Provide the (X, Y) coordinate of the cell's center where the given text is located.  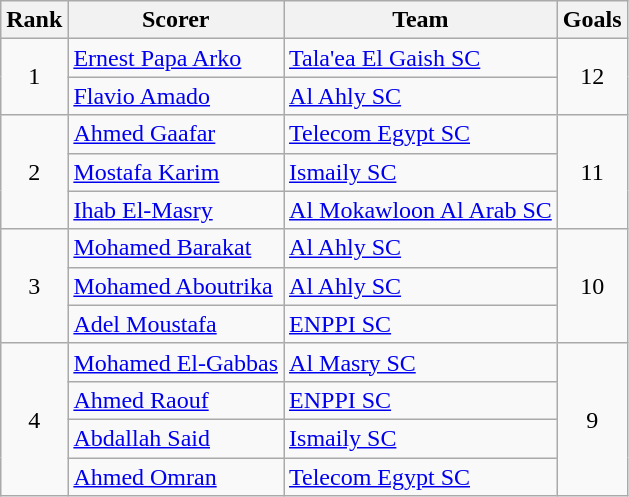
Al Mokawloon Al Arab SC (421, 210)
Ahmed Raouf (176, 400)
Goals (592, 20)
11 (592, 172)
Al Masry SC (421, 362)
3 (34, 286)
10 (592, 286)
Team (421, 20)
4 (34, 419)
Mohamed El-Gabbas (176, 362)
1 (34, 77)
2 (34, 172)
Flavio Amado (176, 96)
Mostafa Karim (176, 172)
Ernest Papa Arko (176, 58)
Abdallah Said (176, 438)
Rank (34, 20)
Mohamed Aboutrika (176, 286)
Mohamed Barakat (176, 248)
Tala'ea El Gaish SC (421, 58)
Ahmed Omran (176, 477)
Ahmed Gaafar (176, 134)
9 (592, 419)
12 (592, 77)
Ihab El-Masry (176, 210)
Scorer (176, 20)
Adel Moustafa (176, 324)
